Search for the cell housing the specified text and yield its (x, y) center coordinate. 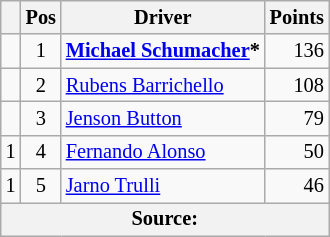
2 (41, 85)
108 (297, 85)
5 (41, 186)
Driver (163, 17)
3 (41, 118)
Rubens Barrichello (163, 85)
50 (297, 152)
136 (297, 51)
46 (297, 186)
79 (297, 118)
Pos (41, 17)
Fernando Alonso (163, 152)
Points (297, 17)
4 (41, 152)
Michael Schumacher* (163, 51)
Source: (165, 219)
Jenson Button (163, 118)
Jarno Trulli (163, 186)
